Pinpoint the cell where the given text exists, returning its (X, Y) midpoint coordinate. 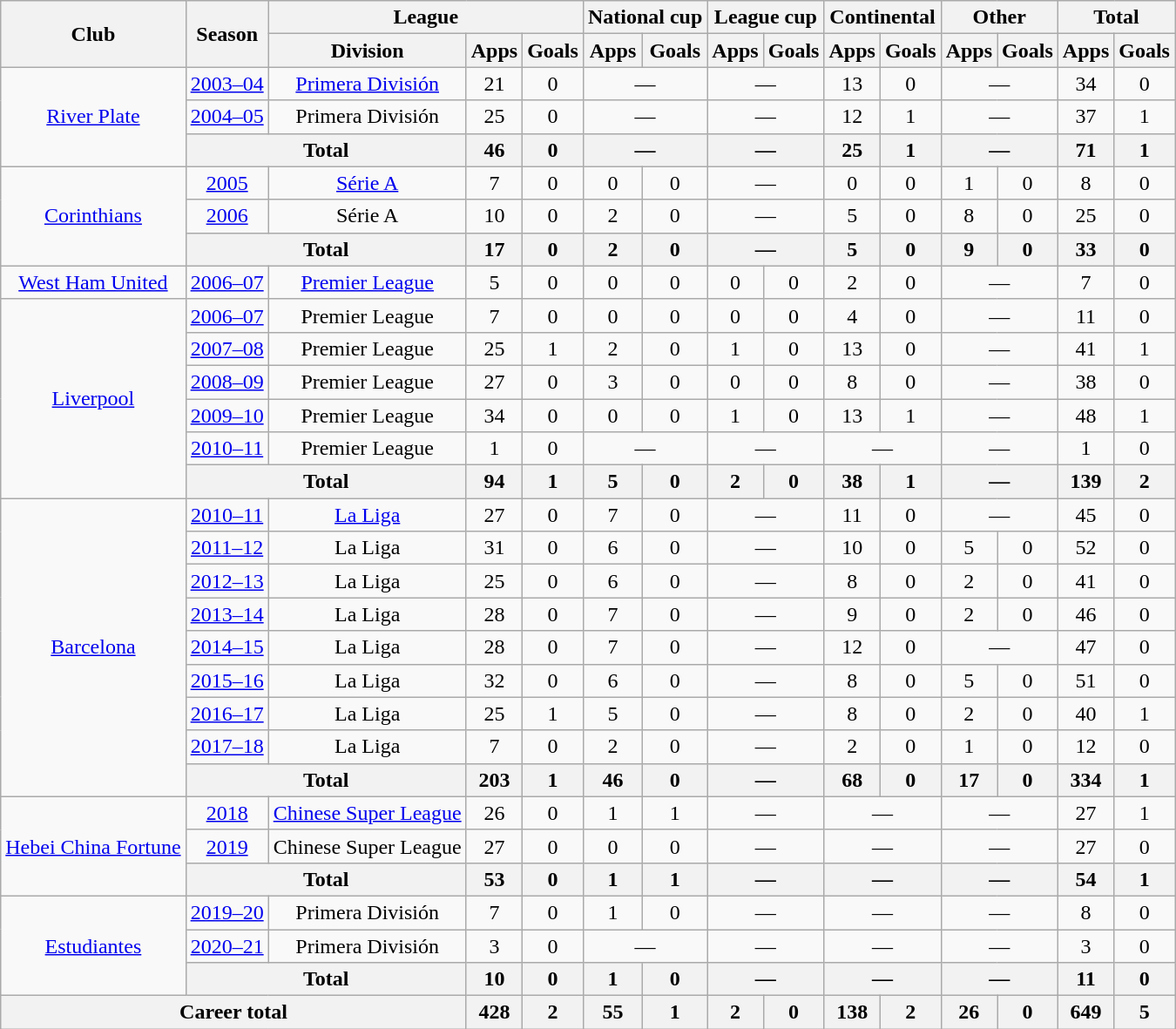
53 (494, 879)
33 (1085, 249)
2005 (226, 183)
2004–05 (226, 117)
Liverpool (93, 398)
2012–13 (226, 581)
Corinthians (93, 216)
League (425, 17)
2013–14 (226, 614)
203 (494, 780)
2011–12 (226, 548)
Club (93, 34)
2003–04 (226, 84)
139 (1085, 482)
40 (1085, 714)
51 (1085, 680)
2019–20 (226, 912)
Continental (882, 17)
Division (368, 51)
2017–18 (226, 747)
River Plate (93, 117)
37 (1085, 117)
2009–10 (226, 416)
21 (494, 84)
2008–09 (226, 382)
45 (1085, 515)
47 (1085, 647)
71 (1085, 150)
52 (1085, 548)
48 (1085, 416)
Barcelona (93, 648)
649 (1085, 1012)
94 (494, 482)
West Ham United (93, 282)
National cup (645, 17)
68 (852, 780)
55 (612, 1012)
334 (1085, 780)
2015–16 (226, 680)
32 (494, 680)
Career total (233, 1012)
Other (999, 17)
Estudiantes (93, 945)
31 (494, 548)
2006 (226, 216)
2019 (226, 846)
Hebei China Fortune (93, 846)
2007–08 (226, 349)
2020–21 (226, 945)
428 (494, 1012)
League cup (766, 17)
138 (852, 1012)
2018 (226, 813)
2016–17 (226, 714)
54 (1085, 879)
Season (226, 34)
4 (852, 315)
2014–15 (226, 647)
